Find where the given text appears and provide that cell's center as [x, y] coordinate. 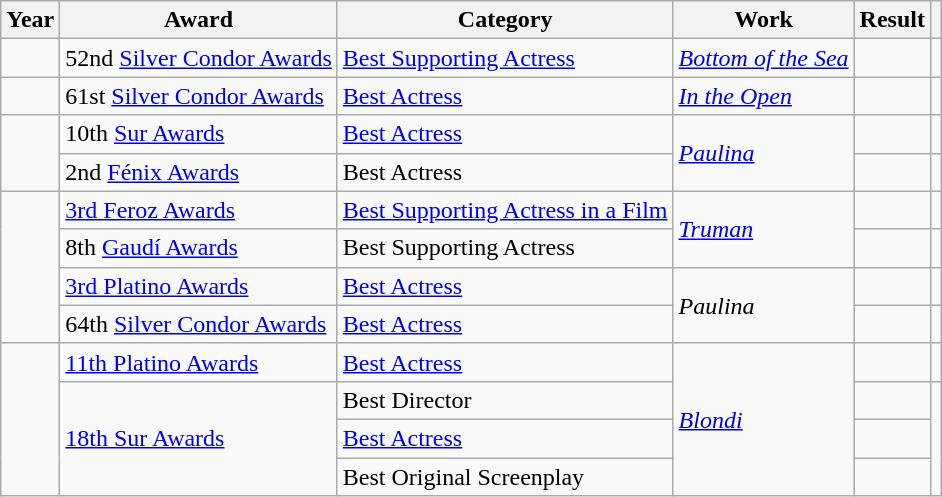
61st Silver Condor Awards [199, 96]
64th Silver Condor Awards [199, 324]
2nd Fénix Awards [199, 172]
Year [30, 20]
18th Sur Awards [199, 438]
In the Open [764, 96]
Work [764, 20]
Best Director [505, 400]
52nd Silver Condor Awards [199, 58]
Blondi [764, 419]
3rd Platino Awards [199, 286]
Truman [764, 229]
Bottom of the Sea [764, 58]
Best Supporting Actress in a Film [505, 210]
Result [892, 20]
10th Sur Awards [199, 134]
Category [505, 20]
Best Original Screenplay [505, 477]
11th Platino Awards [199, 362]
3rd Feroz Awards [199, 210]
8th Gaudí Awards [199, 248]
Award [199, 20]
